Capture the cell that displays the provided text and extract its [X, Y] central coordinate. 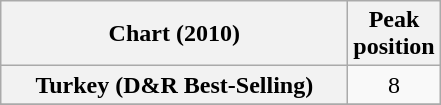
Turkey (D&R Best-Selling) [174, 85]
8 [394, 85]
Peakposition [394, 34]
Chart (2010) [174, 34]
